From the cell containing the given text, extract its center point as [X, Y] coordinate. 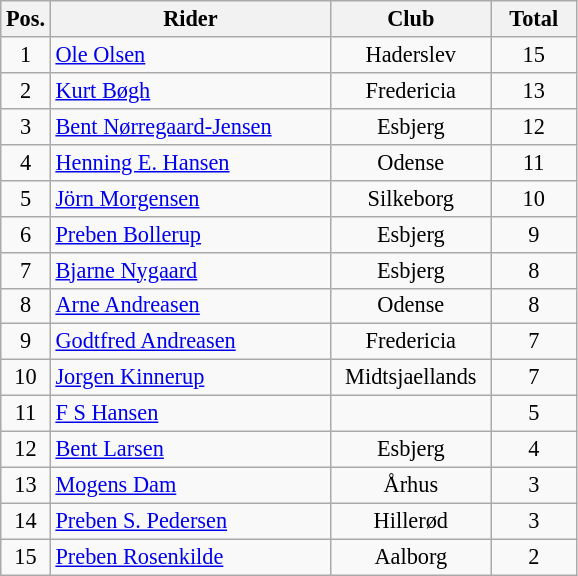
Ole Olsen [190, 55]
14 [26, 521]
Godtfred Andreasen [190, 342]
Jörn Morgensen [190, 198]
Rider [190, 19]
Total [534, 19]
Club [411, 19]
F S Hansen [190, 414]
Aalborg [411, 557]
Jorgen Kinnerup [190, 378]
Hillerød [411, 521]
1 [26, 55]
Bent Larsen [190, 450]
Haderslev [411, 55]
Midtsjaellands [411, 378]
Århus [411, 485]
Preben Bollerup [190, 234]
Bent Nørregaard-Jensen [190, 126]
6 [26, 234]
Pos. [26, 19]
Silkeborg [411, 198]
Henning E. Hansen [190, 162]
Preben Rosenkilde [190, 557]
Bjarne Nygaard [190, 270]
Preben S. Pedersen [190, 521]
Mogens Dam [190, 485]
Kurt Bøgh [190, 90]
Arne Andreasen [190, 306]
